Provide the (x, y) coordinate of the cell's center where the given text is located.  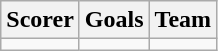
Scorer (40, 20)
Goals (114, 20)
Team (183, 20)
